Capture the cell that displays the provided text and extract its [X, Y] central coordinate. 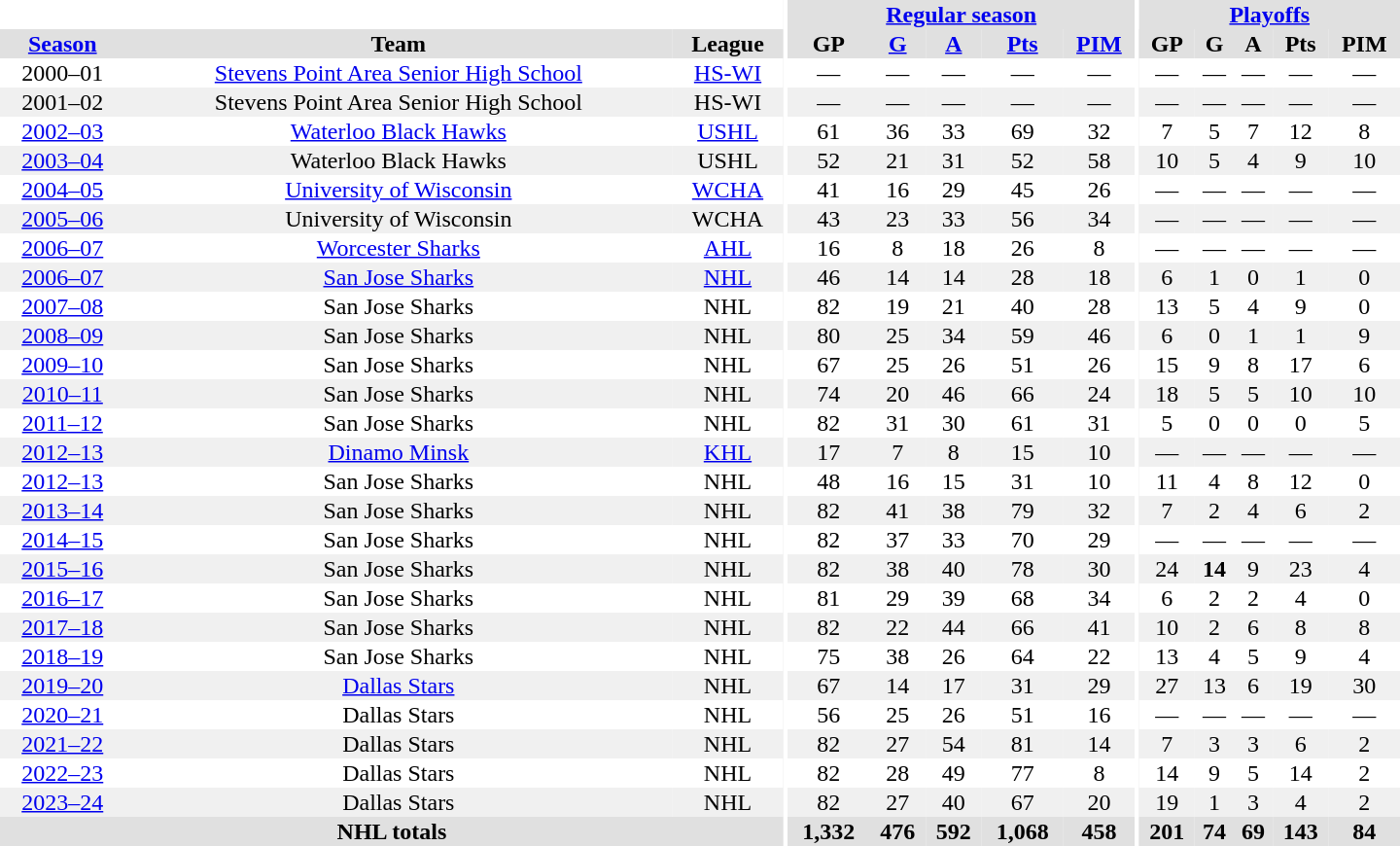
2020–21 [62, 715]
36 [897, 131]
2013–14 [62, 511]
Team [399, 44]
68 [1023, 598]
NHL totals [392, 831]
2022–23 [62, 773]
2021–22 [62, 744]
58 [1099, 160]
2016–17 [62, 598]
75 [828, 656]
2017–18 [62, 627]
KHL [727, 452]
2019–20 [62, 686]
2023–24 [62, 802]
2007–08 [62, 306]
2000–01 [62, 73]
78 [1023, 569]
458 [1099, 831]
2009–10 [62, 365]
2010–11 [62, 394]
Playoffs [1270, 15]
2003–04 [62, 160]
77 [1023, 773]
79 [1023, 511]
39 [954, 598]
44 [954, 627]
43 [828, 219]
2001–02 [62, 102]
49 [954, 773]
59 [1023, 335]
2005–06 [62, 219]
Worcester Sharks [399, 248]
48 [828, 481]
201 [1168, 831]
Dinamo Minsk [399, 452]
143 [1301, 831]
1,068 [1023, 831]
AHL [727, 248]
2014–15 [62, 540]
11 [1168, 481]
1,332 [828, 831]
476 [897, 831]
70 [1023, 540]
37 [897, 540]
2002–03 [62, 131]
Regular season [961, 15]
Season [62, 44]
80 [828, 335]
2008–09 [62, 335]
League [727, 44]
64 [1023, 656]
2018–19 [62, 656]
2004–05 [62, 190]
2011–12 [62, 423]
2015–16 [62, 569]
592 [954, 831]
54 [954, 744]
45 [1023, 190]
84 [1364, 831]
